Output the (X, Y) coordinate of the center of the cell containing the given text.  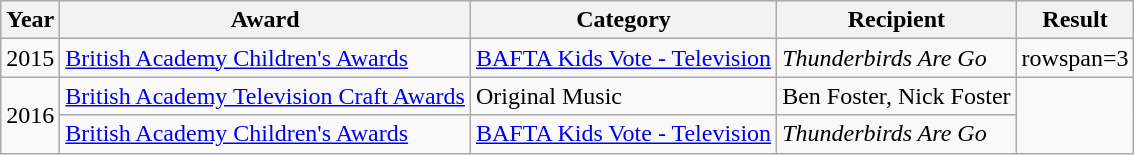
rowspan=3 (1075, 58)
British Academy Television Craft Awards (266, 96)
Award (266, 20)
Year (30, 20)
Category (623, 20)
Recipient (896, 20)
2015 (30, 58)
Ben Foster, Nick Foster (896, 96)
2016 (30, 115)
Result (1075, 20)
Original Music (623, 96)
